Extract the (x, y) coordinate from the center of the cell holding the provided text.  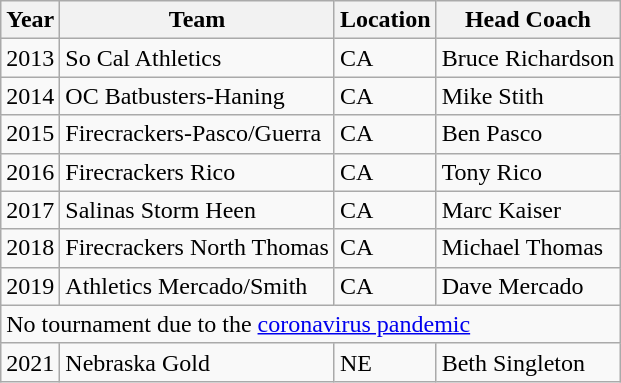
No tournament due to the coronavirus pandemic (310, 324)
2015 (30, 134)
Location (385, 20)
Salinas Storm Heen (198, 210)
2018 (30, 248)
NE (385, 362)
Marc Kaiser (528, 210)
Ben Pasco (528, 134)
Year (30, 20)
Mike Stith (528, 96)
2014 (30, 96)
2016 (30, 172)
OC Batbusters-Haning (198, 96)
2019 (30, 286)
So Cal Athletics (198, 58)
Firecrackers-Pasco/Guerra (198, 134)
2013 (30, 58)
Firecrackers North Thomas (198, 248)
Nebraska Gold (198, 362)
Team (198, 20)
Dave Mercado (528, 286)
2017 (30, 210)
Michael Thomas (528, 248)
Bruce Richardson (528, 58)
Head Coach (528, 20)
Tony Rico (528, 172)
Beth Singleton (528, 362)
Firecrackers Rico (198, 172)
Athletics Mercado/Smith (198, 286)
2021 (30, 362)
